Scan for the cell matching the given text and deliver its (x, y) coordinate at center. 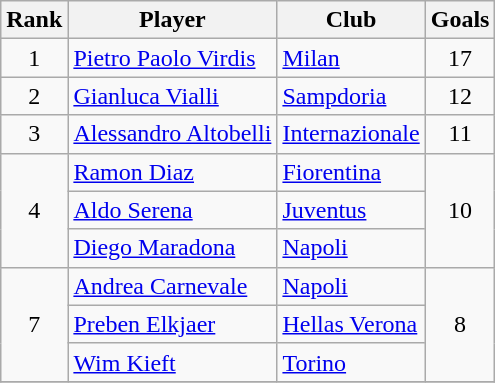
Wim Kieft (172, 362)
Andrea Carnevale (172, 286)
Gianluca Vialli (172, 96)
1 (34, 58)
Alessandro Altobelli (172, 134)
3 (34, 134)
17 (460, 58)
7 (34, 324)
Aldo Serena (172, 210)
8 (460, 324)
Sampdoria (351, 96)
Fiorentina (351, 172)
12 (460, 96)
Milan (351, 58)
Ramon Diaz (172, 172)
10 (460, 210)
11 (460, 134)
Juventus (351, 210)
Pietro Paolo Virdis (172, 58)
2 (34, 96)
Goals (460, 20)
4 (34, 210)
Rank (34, 20)
Torino (351, 362)
Player (172, 20)
Internazionale (351, 134)
Preben Elkjaer (172, 324)
Hellas Verona (351, 324)
Club (351, 20)
Diego Maradona (172, 248)
